For the text-containing cell, return its midpoint in [x, y] coordinate format. 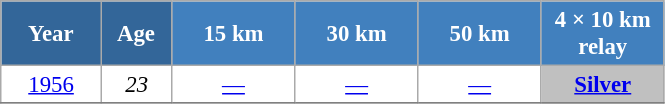
15 km [234, 34]
4 × 10 km relay [602, 34]
50 km [480, 34]
23 [136, 85]
1956 [52, 85]
30 km [356, 34]
Age [136, 34]
Silver [602, 85]
Year [52, 34]
